Return the [X, Y] coordinate for the center point of the cell that contains the specified text.  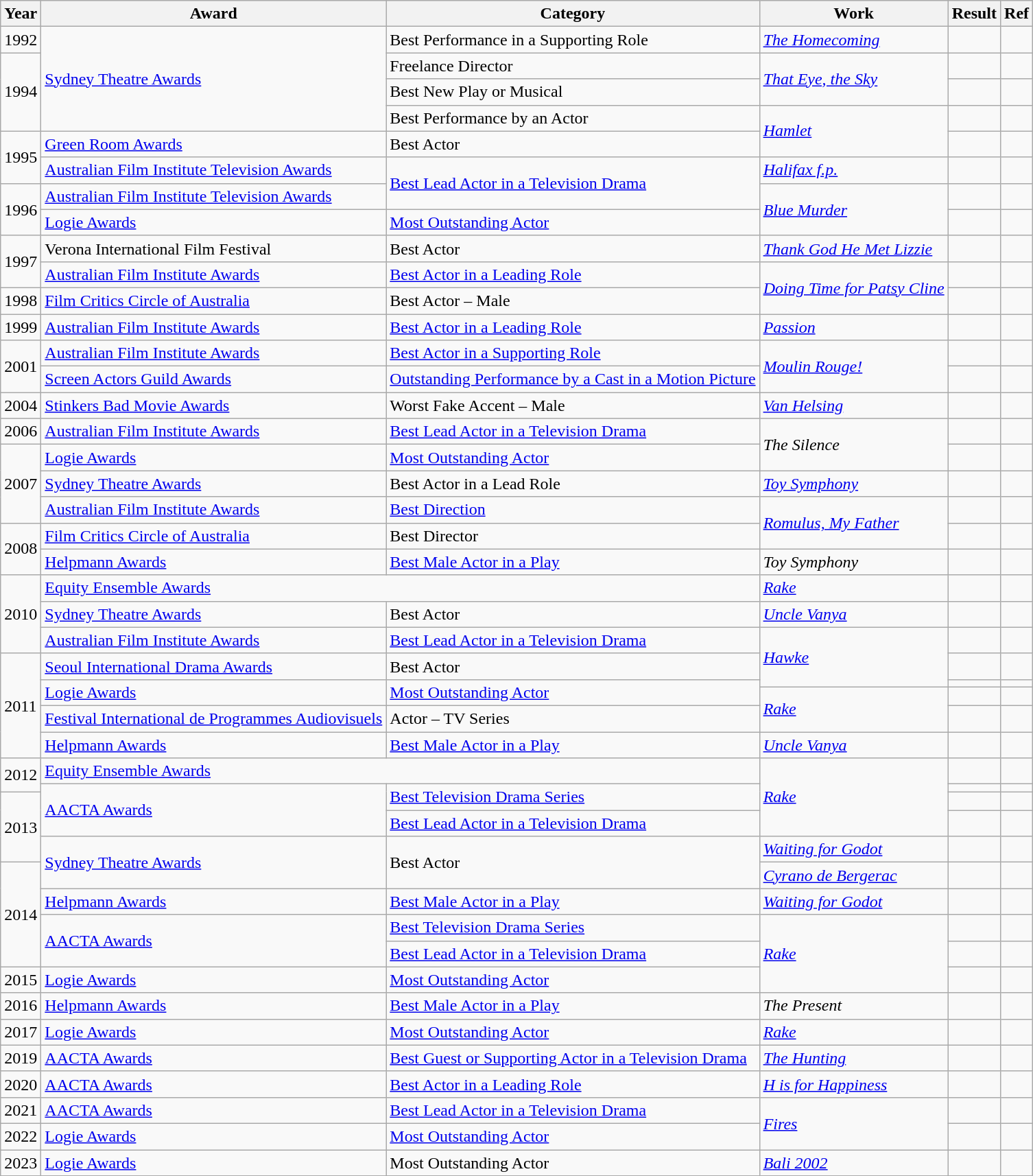
Best Actor in a Lead Role [573, 484]
2010 [21, 614]
Seoul International Drama Awards [214, 666]
Best Actor – Male [573, 301]
2013 [21, 827]
Van Helsing [853, 405]
2019 [21, 1058]
Stinkers Bad Movie Awards [214, 405]
Green Room Awards [214, 144]
1994 [21, 92]
Freelance Director [573, 66]
Award [214, 14]
2015 [21, 980]
Category [573, 14]
The Silence [853, 445]
2017 [21, 1032]
Worst Fake Accent – Male [573, 405]
Year [21, 14]
2020 [21, 1084]
1992 [21, 40]
Best Performance in a Supporting Role [573, 40]
Romulus, My Father [853, 523]
Result [974, 14]
Festival International de Programmes Audiovisuels [214, 718]
2012 [21, 775]
Best Performance by an Actor [573, 118]
1996 [21, 209]
1997 [21, 261]
1995 [21, 157]
2006 [21, 432]
Work [853, 14]
Moulin Rouge! [853, 366]
2007 [21, 484]
1998 [21, 301]
Outstanding Performance by a Cast in a Motion Picture [573, 379]
2001 [21, 366]
Blue Murder [853, 209]
2011 [21, 705]
Best New Play or Musical [573, 92]
2022 [21, 1136]
2004 [21, 405]
Bali 2002 [853, 1163]
Hawke [853, 657]
2021 [21, 1110]
Best Director [573, 536]
Halifax f.p. [853, 170]
2008 [21, 549]
2014 [21, 915]
The Homecoming [853, 40]
1999 [21, 327]
Doing Time for Patsy Cline [853, 287]
Ref [1017, 14]
Thank God He Met Lizzie [853, 248]
The Hunting [853, 1058]
Best Actor in a Supporting Role [573, 353]
Best Guest or Supporting Actor in a Television Drama [573, 1058]
Fires [853, 1123]
The Present [853, 1006]
That Eye, the Sky [853, 79]
Passion [853, 327]
Best Direction [573, 510]
Cyrano de Bergerac [853, 875]
2023 [21, 1163]
Verona International Film Festival [214, 248]
Actor – TV Series [573, 718]
Screen Actors Guild Awards [214, 379]
Hamlet [853, 131]
2016 [21, 1006]
H is for Happiness [853, 1084]
